Detect which cell encompasses the target text, then output its [x, y] center coordinate. 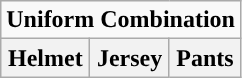
Helmet [46, 58]
Uniform Combination [121, 20]
Jersey [130, 58]
Pants [204, 58]
